Identify which cell holds the provided text, then report its (X, Y) central coordinate. 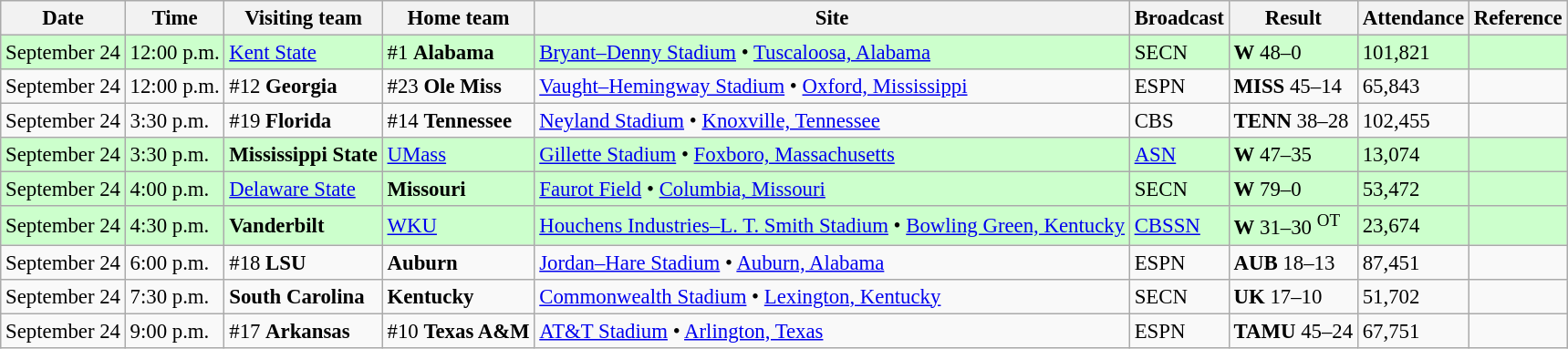
WKU (458, 225)
Neyland Stadium • Knoxville, Tennessee (832, 121)
Mississippi State (303, 155)
#17 Arkansas (303, 331)
Broadcast (1179, 18)
#19 Florida (303, 121)
6:00 p.m. (175, 262)
102,455 (1413, 121)
4:00 p.m. (175, 190)
4:30 p.m. (175, 225)
Reference (1518, 18)
W 47–35 (1293, 155)
CBSSN (1179, 225)
65,843 (1413, 87)
Date (63, 18)
#23 Ole Miss (458, 87)
Faurot Field • Columbia, Missouri (832, 190)
Visiting team (303, 18)
AT&T Stadium • Arlington, Texas (832, 331)
W 31–30 OT (1293, 225)
TAMU 45–24 (1293, 331)
23,674 (1413, 225)
Gillette Stadium • Foxboro, Massachusetts (832, 155)
Time (175, 18)
Attendance (1413, 18)
CBS (1179, 121)
#12 Georgia (303, 87)
UMass (458, 155)
9:00 p.m. (175, 331)
W 79–0 (1293, 190)
67,751 (1413, 331)
Site (832, 18)
W 48–0 (1293, 53)
Missouri (458, 190)
#10 Texas A&M (458, 331)
7:30 p.m. (175, 296)
#14 Tennessee (458, 121)
Result (1293, 18)
101,821 (1413, 53)
Bryant–Denny Stadium • Tuscaloosa, Alabama (832, 53)
Commonwealth Stadium • Lexington, Kentucky (832, 296)
#18 LSU (303, 262)
53,472 (1413, 190)
Kentucky (458, 296)
87,451 (1413, 262)
13,074 (1413, 155)
Delaware State (303, 190)
AUB 18–13 (1293, 262)
UK 17–10 (1293, 296)
Jordan–Hare Stadium • Auburn, Alabama (832, 262)
ASN (1179, 155)
Home team (458, 18)
51,702 (1413, 296)
South Carolina (303, 296)
TENN 38–28 (1293, 121)
Vanderbilt (303, 225)
MISS 45–14 (1293, 87)
Kent State (303, 53)
Houchens Industries–L. T. Smith Stadium • Bowling Green, Kentucky (832, 225)
#1 Alabama (458, 53)
Auburn (458, 262)
Vaught–Hemingway Stadium • Oxford, Mississippi (832, 87)
